Output the [x, y] coordinate of the center of the cell containing the given text.  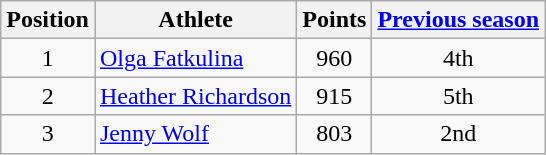
803 [334, 134]
1 [48, 58]
4th [458, 58]
Heather Richardson [195, 96]
Olga Fatkulina [195, 58]
960 [334, 58]
5th [458, 96]
Position [48, 20]
Points [334, 20]
915 [334, 96]
2nd [458, 134]
3 [48, 134]
Jenny Wolf [195, 134]
Athlete [195, 20]
2 [48, 96]
Previous season [458, 20]
